Determine the [x, y] coordinate at the center of the cell enclosing the given text.  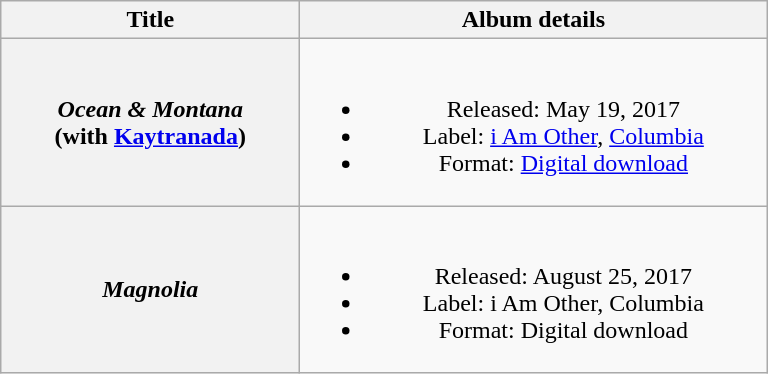
Released: August 25, 2017Label: i Am Other, ColumbiaFormat: Digital download [534, 290]
Album details [534, 20]
Ocean & Montana(with Kaytranada) [150, 122]
Title [150, 20]
Released: May 19, 2017Label: i Am Other, ColumbiaFormat: Digital download [534, 122]
Magnolia [150, 290]
